Capture the cell that displays the provided text and extract its [X, Y] central coordinate. 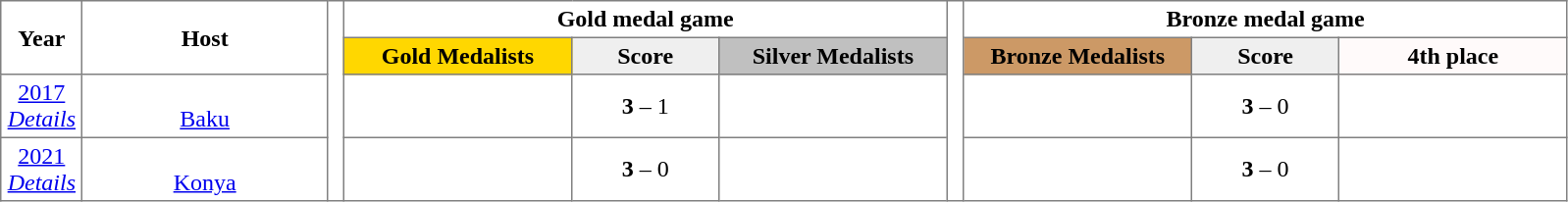
Host [204, 37]
Silver Medalists [832, 56]
Bronze Medalists [1077, 56]
Konya [204, 169]
3 – 1 [646, 106]
2017Details [41, 106]
Gold Medalists [457, 56]
Year [41, 37]
Gold medal game [646, 20]
4th place [1452, 56]
Bronze medal game [1266, 20]
2021Details [41, 169]
Baku [204, 106]
